For the text-containing cell, return its midpoint in [X, Y] coordinate format. 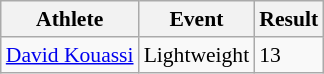
Event [197, 19]
Lightweight [197, 55]
David Kouassi [70, 55]
Athlete [70, 19]
13 [288, 55]
Result [288, 19]
